Find where the given text appears and provide that cell's center as (X, Y) coordinate. 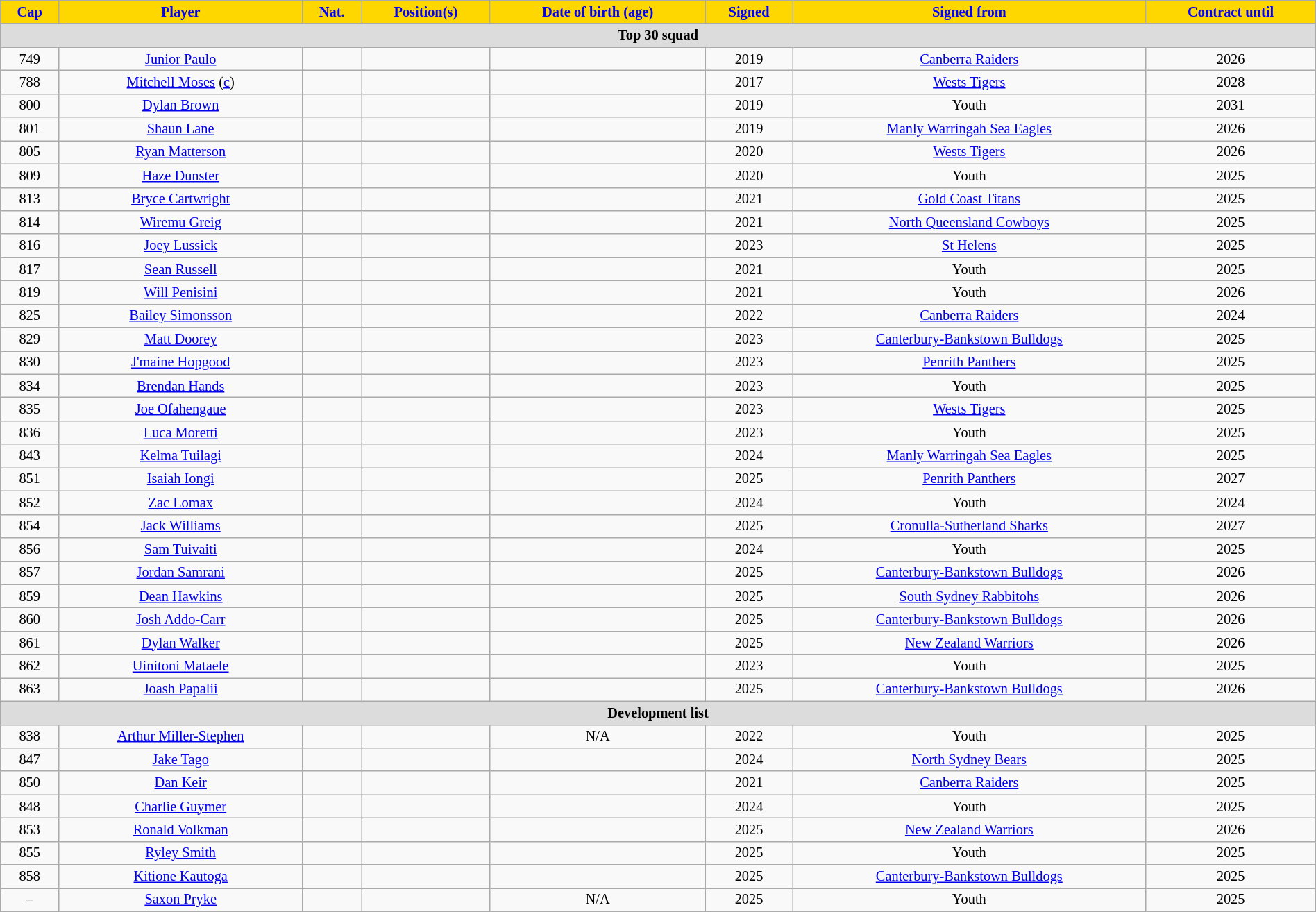
Signed (748, 12)
Cronulla-Sutherland Sharks (969, 526)
Ryan Matterson (180, 152)
Ryley Smith (180, 853)
Bryce Cartwright (180, 199)
859 (30, 596)
857 (30, 573)
Development list (658, 713)
Kitione Kautoga (180, 877)
856 (30, 549)
Jordan Samrani (180, 573)
Will Penisini (180, 292)
Joe Ofahengaue (180, 409)
Signed from (969, 12)
North Sydney Bears (969, 759)
Uinitoni Mataele (180, 666)
Bailey Simonsson (180, 316)
North Queensland Cowboys (969, 222)
Dan Keir (180, 783)
858 (30, 877)
Nat. (332, 12)
861 (30, 643)
Joash Papalii (180, 689)
814 (30, 222)
Dean Hawkins (180, 596)
Kelma Tuilagi (180, 456)
813 (30, 199)
Josh Addo-Carr (180, 619)
Dylan Walker (180, 643)
Luca Moretti (180, 432)
749 (30, 59)
801 (30, 129)
852 (30, 503)
– (30, 900)
Ronald Volkman (180, 829)
Wiremu Greig (180, 222)
2028 (1231, 82)
Jake Tago (180, 759)
Date of birth (age) (598, 12)
2017 (748, 82)
Jack Williams (180, 526)
J'maine Hopgood (180, 362)
816 (30, 246)
Position(s) (426, 12)
854 (30, 526)
Junior Paulo (180, 59)
829 (30, 339)
843 (30, 456)
Saxon Pryke (180, 900)
Haze Dunster (180, 176)
Isaiah Iongi (180, 479)
2031 (1231, 105)
South Sydney Rabbitohs (969, 596)
Top 30 squad (658, 35)
Arthur Miller-Stephen (180, 736)
809 (30, 176)
Shaun Lane (180, 129)
838 (30, 736)
825 (30, 316)
860 (30, 619)
805 (30, 152)
St Helens (969, 246)
851 (30, 479)
835 (30, 409)
Matt Doorey (180, 339)
Sam Tuivaiti (180, 549)
848 (30, 807)
Sean Russell (180, 269)
855 (30, 853)
Charlie Guymer (180, 807)
Player (180, 12)
Cap (30, 12)
Brendan Hands (180, 386)
Mitchell Moses (c) (180, 82)
Joey Lussick (180, 246)
800 (30, 105)
853 (30, 829)
847 (30, 759)
830 (30, 362)
Gold Coast Titans (969, 199)
850 (30, 783)
836 (30, 432)
817 (30, 269)
Zac Lomax (180, 503)
863 (30, 689)
834 (30, 386)
Contract until (1231, 12)
788 (30, 82)
Dylan Brown (180, 105)
819 (30, 292)
862 (30, 666)
